Output the [X, Y] coordinate of the center of the cell containing the given text.  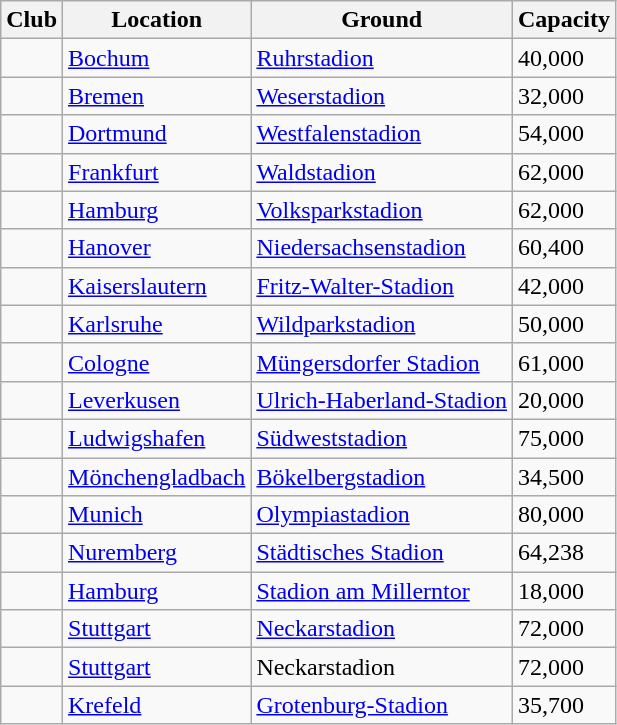
64,238 [564, 553]
Waldstadion [382, 172]
Müngersdorfer Stadion [382, 362]
Stadion am Millerntor [382, 591]
42,000 [564, 286]
40,000 [564, 58]
Ludwigshafen [157, 438]
Städtisches Stadion [382, 553]
20,000 [564, 400]
Cologne [157, 362]
Bochum [157, 58]
Grotenburg-Stadion [382, 705]
Volksparkstadion [382, 210]
Capacity [564, 20]
34,500 [564, 477]
Nuremberg [157, 553]
Frankfurt [157, 172]
Club [32, 20]
Olympiastadion [382, 515]
Karlsruhe [157, 324]
Leverkusen [157, 400]
35,700 [564, 705]
50,000 [564, 324]
61,000 [564, 362]
Dortmund [157, 134]
80,000 [564, 515]
Location [157, 20]
75,000 [564, 438]
Weserstadion [382, 96]
Wildparkstadion [382, 324]
Kaiserslautern [157, 286]
Südweststadion [382, 438]
Krefeld [157, 705]
18,000 [564, 591]
Niedersachsenstadion [382, 248]
Ground [382, 20]
Ulrich-Haberland-Stadion [382, 400]
Munich [157, 515]
Ruhrstadion [382, 58]
Bökelbergstadion [382, 477]
54,000 [564, 134]
Mönchengladbach [157, 477]
Westfalenstadion [382, 134]
60,400 [564, 248]
Hanover [157, 248]
Bremen [157, 96]
32,000 [564, 96]
Fritz-Walter-Stadion [382, 286]
